Output the [x, y] coordinate of the center of the cell containing the given text.  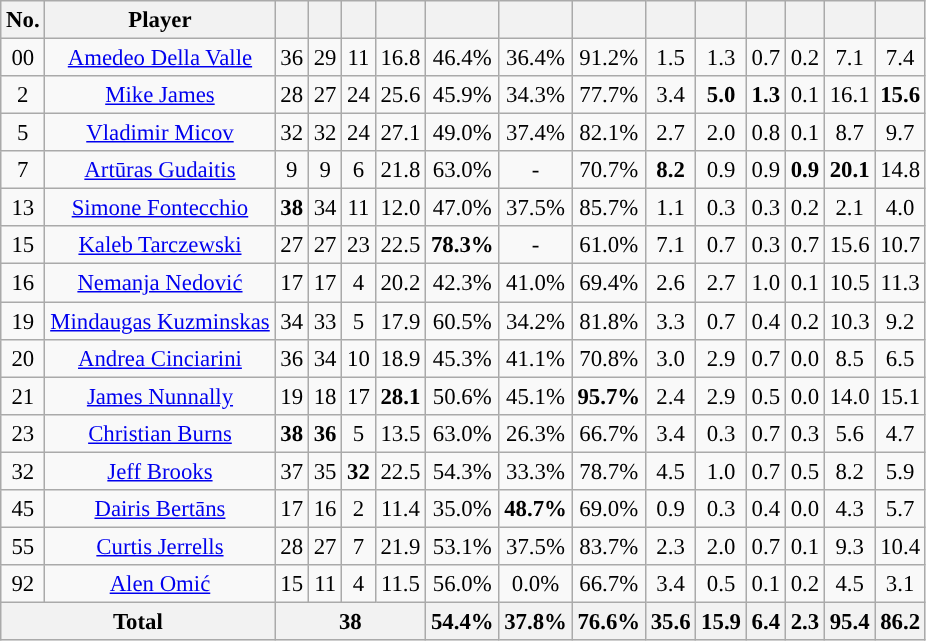
11.4 [400, 509]
91.2% [608, 58]
5.0 [721, 95]
34.2% [536, 321]
21.9 [400, 546]
Curtis Jerrells [160, 546]
45 [23, 509]
3.0 [670, 358]
10.5 [849, 283]
78.7% [608, 471]
Amedeo Della Valle [160, 58]
37.8% [536, 621]
1.5 [670, 58]
56.0% [462, 584]
Player [160, 20]
No. [23, 20]
Christian Burns [160, 433]
11.5 [400, 584]
18.9 [400, 358]
Mike James [160, 95]
54.4% [462, 621]
6.4 [766, 621]
37.4% [536, 133]
15.9 [721, 621]
20 [23, 358]
25.6 [400, 95]
54.3% [462, 471]
Kaleb Tarczewski [160, 245]
33.3% [536, 471]
13 [23, 208]
49.0% [462, 133]
Jeff Brooks [160, 471]
9.3 [849, 546]
6.5 [900, 358]
James Nunnally [160, 396]
5.9 [900, 471]
4.0 [900, 208]
13.5 [400, 433]
15.1 [900, 396]
Alen Omić [160, 584]
35 [324, 471]
0.8 [766, 133]
69.4% [608, 283]
81.8% [608, 321]
Dairis Bertāns [160, 509]
35.6 [670, 621]
7.4 [900, 58]
10.7 [900, 245]
9.2 [900, 321]
8.5 [849, 358]
0.0% [536, 584]
41.0% [536, 283]
2.1 [849, 208]
34.3% [536, 95]
Simone Fontecchio [160, 208]
2.6 [670, 283]
1.1 [670, 208]
45.9% [462, 95]
46.4% [462, 58]
53.1% [462, 546]
55 [23, 546]
21 [23, 396]
Vladimir Micov [160, 133]
41.1% [536, 358]
9.7 [900, 133]
61.0% [608, 245]
18 [324, 396]
11.3 [900, 283]
00 [23, 58]
5.6 [849, 433]
3.3 [670, 321]
2.4 [670, 396]
42.3% [462, 283]
Total [138, 621]
21.8 [400, 170]
20.2 [400, 283]
10.3 [849, 321]
16.8 [400, 58]
Mindaugas Kuzminskas [160, 321]
92 [23, 584]
26.3% [536, 433]
17.9 [400, 321]
4.7 [900, 433]
35.0% [462, 509]
95.7% [608, 396]
69.0% [608, 509]
3.1 [900, 584]
5.7 [900, 509]
95.4 [849, 621]
12.0 [400, 208]
70.8% [608, 358]
77.7% [608, 95]
10 [358, 358]
36.4% [536, 58]
78.3% [462, 245]
Andrea Cinciarini [160, 358]
4.3 [849, 509]
20.1 [849, 170]
16.1 [849, 95]
86.2 [900, 621]
60.5% [462, 321]
14.8 [900, 170]
14.0 [849, 396]
48.7% [536, 509]
29 [324, 58]
85.7% [608, 208]
27.1 [400, 133]
45.3% [462, 358]
50.6% [462, 396]
28.1 [400, 396]
47.0% [462, 208]
83.7% [608, 546]
6 [358, 170]
Nemanja Nedović [160, 283]
45.1% [536, 396]
8.7 [849, 133]
76.6% [608, 621]
82.1% [608, 133]
33 [324, 321]
70.7% [608, 170]
37 [292, 471]
Artūras Gudaitis [160, 170]
10.4 [900, 546]
